Capture the cell that displays the provided text and extract its (x, y) central coordinate. 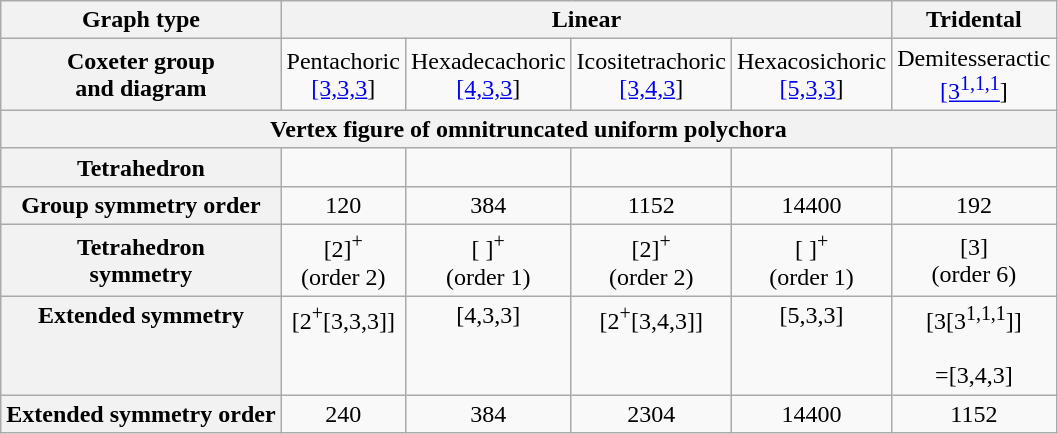
Tridental (974, 20)
Coxeter groupand diagram (141, 75)
Group symmetry order (141, 205)
Hexacosichoric[5,3,3] (811, 75)
Pentachoric[3,3,3] (343, 75)
Demitesseractic[31,1,1] (974, 75)
[3[31,1,1]]=[3,4,3] (974, 346)
192 (974, 205)
Vertex figure of omnitruncated uniform polychora (528, 129)
Tetrahedron (141, 167)
Hexadecachoric[4,3,3] (488, 75)
Extended symmetry (141, 346)
120 (343, 205)
Icositetrachoric[3,4,3] (651, 75)
Linear (586, 20)
Graph type (141, 20)
240 (343, 414)
Extended symmetry order (141, 414)
[4,3,3] (488, 346)
[3](order 6) (974, 261)
[5,3,3] (811, 346)
[2+[3,3,3]] (343, 346)
[2+[3,4,3]] (651, 346)
Tetrahedronsymmetry (141, 261)
2304 (651, 414)
